Search for the cell housing the specified text and yield its (X, Y) center coordinate. 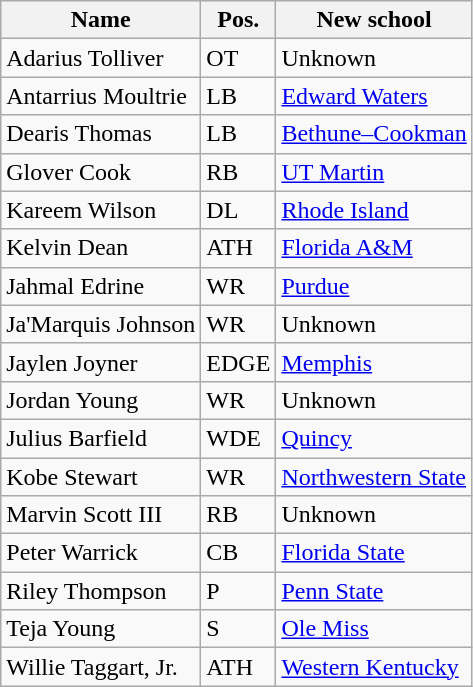
CB (238, 553)
Willie Taggart, Jr. (101, 667)
Kelvin Dean (101, 248)
Quincy (374, 438)
Ja'Marquis Johnson (101, 324)
Jahmal Edrine (101, 286)
Florida A&M (374, 248)
Penn State (374, 591)
OT (238, 58)
S (238, 629)
Riley Thompson (101, 591)
Marvin Scott III (101, 515)
Adarius Tolliver (101, 58)
Dearis Thomas (101, 134)
Julius Barfield (101, 438)
UT Martin (374, 172)
Florida State (374, 553)
Rhode Island (374, 210)
Kobe Stewart (101, 477)
New school (374, 20)
Bethune–Cookman (374, 134)
Kareem Wilson (101, 210)
EDGE (238, 362)
Memphis (374, 362)
WDE (238, 438)
DL (238, 210)
Glover Cook (101, 172)
Peter Warrick (101, 553)
Jaylen Joyner (101, 362)
Western Kentucky (374, 667)
Northwestern State (374, 477)
Jordan Young (101, 400)
Edward Waters (374, 96)
P (238, 591)
Name (101, 20)
Pos. (238, 20)
Ole Miss (374, 629)
Teja Young (101, 629)
Purdue (374, 286)
Antarrius Moultrie (101, 96)
